Output the [X, Y] coordinate of the center of the cell containing the given text.  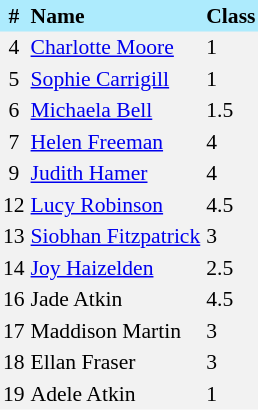
7 [14, 142]
# [14, 16]
5 [14, 79]
Judith Hamer [116, 174]
16 [14, 300]
Maddison Martin [116, 331]
Michaela Bell [116, 110]
Sophie Carrigill [116, 79]
Jade Atkin [116, 300]
Class [230, 16]
Charlotte Moore [116, 48]
6 [14, 110]
19 [14, 394]
17 [14, 331]
13 [14, 236]
Helen Freeman [116, 142]
Adele Atkin [116, 394]
Joy Haizelden [116, 268]
1.5 [230, 110]
12 [14, 205]
2.5 [230, 268]
18 [14, 362]
Ellan Fraser [116, 362]
14 [14, 268]
Siobhan Fitzpatrick [116, 236]
9 [14, 174]
Name [116, 16]
Lucy Robinson [116, 205]
